Locate the cell with the specified text and output its (X, Y) center coordinate. 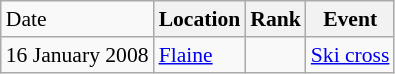
Ski cross (350, 55)
Flaine (200, 55)
Date (78, 19)
Rank (276, 19)
Event (350, 19)
16 January 2008 (78, 55)
Location (200, 19)
